Return [x, y] of the center of cell containing provided text 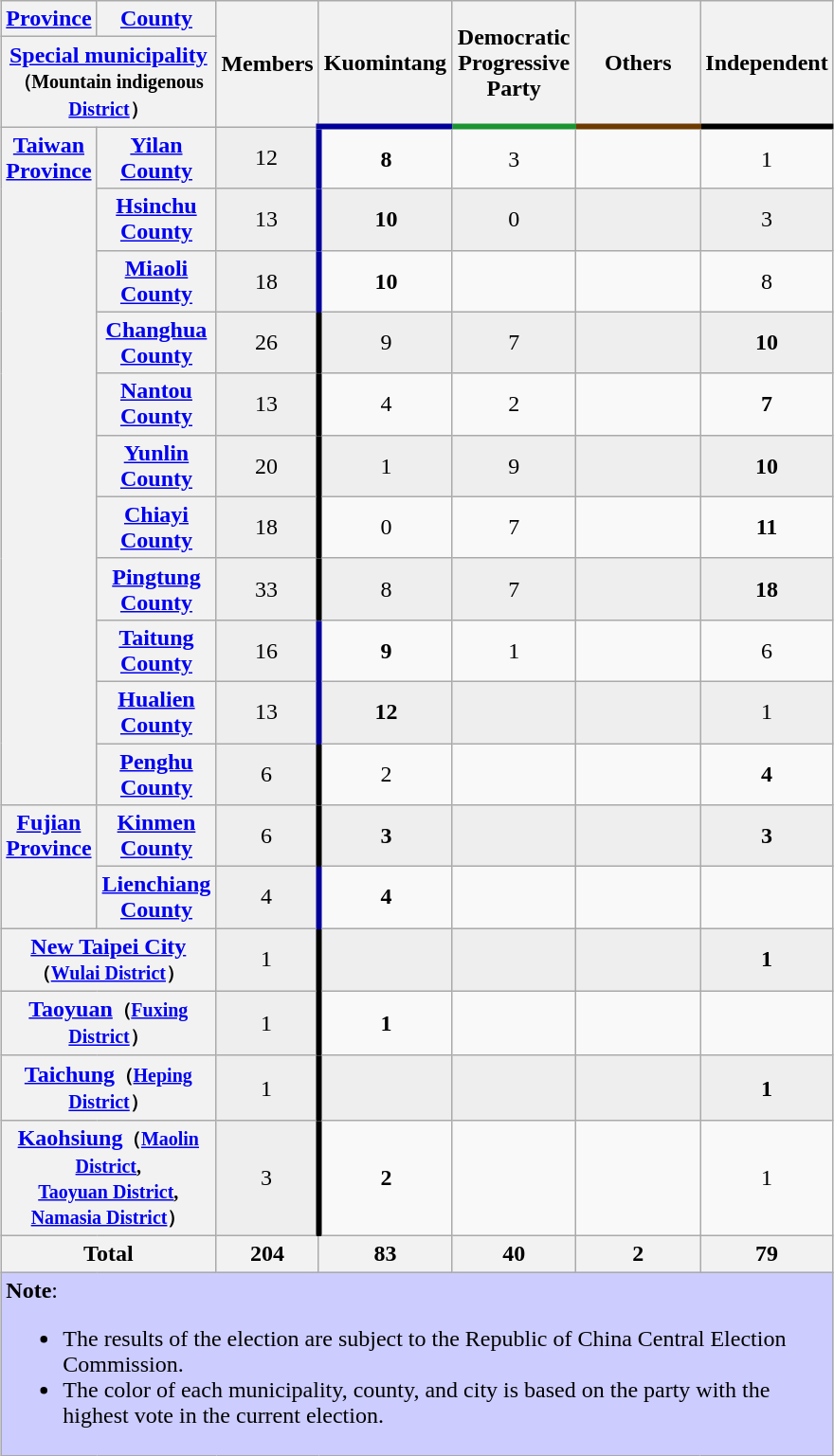
Democratic Progressive Party [514, 64]
11 [767, 527]
Hsinchu County [156, 220]
Kinmen County [156, 836]
Changhua County [156, 343]
Others [639, 64]
Penghu County [156, 773]
Yunlin County [156, 466]
204 [267, 1253]
Independent [767, 64]
New Taipei City（Wulai District） [108, 961]
Taiwan Province [49, 466]
Lienchiang County [156, 898]
Yilan County [156, 157]
Taichung（Heping District） [108, 1088]
Total [108, 1253]
40 [514, 1253]
Province [49, 19]
Taitung County [156, 650]
Hualien County [156, 712]
26 [267, 343]
Nantou County [156, 404]
16 [267, 650]
Taoyuan（Fuxing District） [108, 1023]
33 [267, 589]
20 [267, 466]
Miaoli County [156, 280]
Kaohsiung（Maolin District,Taoyuan District, Namasia District） [108, 1177]
Chiayi County [156, 527]
Fujian Province [49, 867]
Members [267, 64]
79 [767, 1253]
Kuomintang [385, 64]
County [156, 19]
Special municipality（Mountain indigenous District） [108, 81]
Pingtung County [156, 589]
83 [385, 1253]
